Output the [X, Y] coordinate of the center of the cell containing the given text.  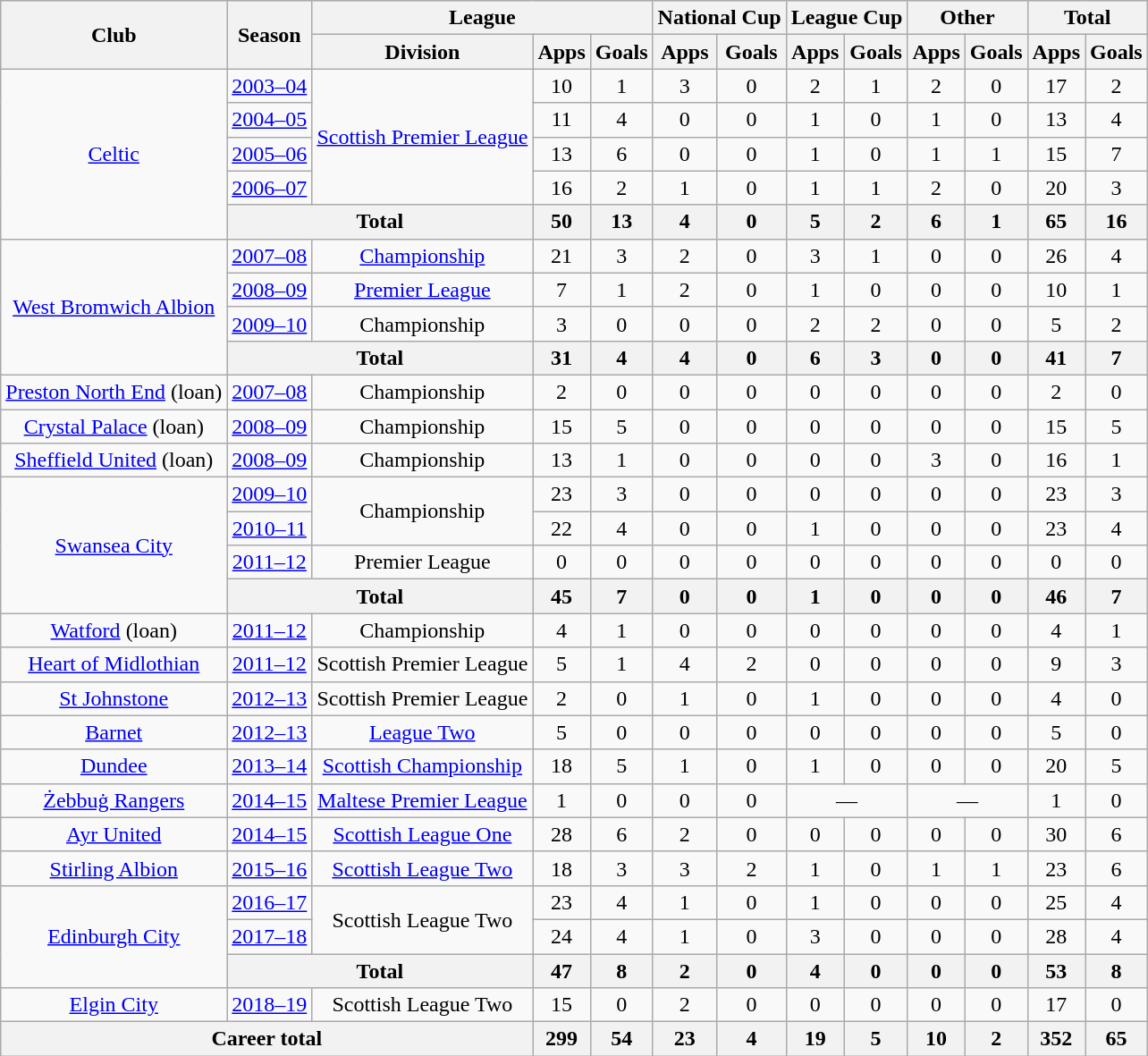
2010–11 [270, 528]
Maltese Premier League [422, 800]
11 [561, 120]
19 [815, 1039]
2013–14 [270, 766]
Stirling Albion [114, 868]
30 [1056, 834]
Career total [266, 1039]
Division [422, 52]
Dundee [114, 766]
21 [561, 256]
Żebbuġ Rangers [114, 800]
2003–04 [270, 86]
St Johnstone [114, 698]
25 [1056, 902]
Preston North End (loan) [114, 392]
299 [561, 1039]
46 [1056, 596]
Scottish Championship [422, 766]
2018–19 [270, 1005]
31 [561, 358]
352 [1056, 1039]
2016–17 [270, 902]
2017–18 [270, 936]
50 [561, 222]
Watford (loan) [114, 630]
26 [1056, 256]
2004–05 [270, 120]
Crystal Palace (loan) [114, 427]
41 [1056, 358]
47 [561, 970]
Edinburgh City [114, 936]
Swansea City [114, 545]
Club [114, 35]
2005–06 [270, 154]
24 [561, 936]
League Cup [847, 18]
National Cup [719, 18]
League Two [422, 732]
Barnet [114, 732]
53 [1056, 970]
2006–07 [270, 188]
2015–16 [270, 868]
Ayr United [114, 834]
45 [561, 596]
9 [1056, 664]
Heart of Midlothian [114, 664]
54 [621, 1039]
League [483, 18]
Sheffield United (loan) [114, 460]
22 [561, 528]
Elgin City [114, 1005]
Scottish League One [422, 834]
Season [270, 35]
Celtic [114, 154]
West Bromwich Albion [114, 307]
Other [967, 18]
